Provide the [x, y] coordinate of the cell's center where the given text is located.  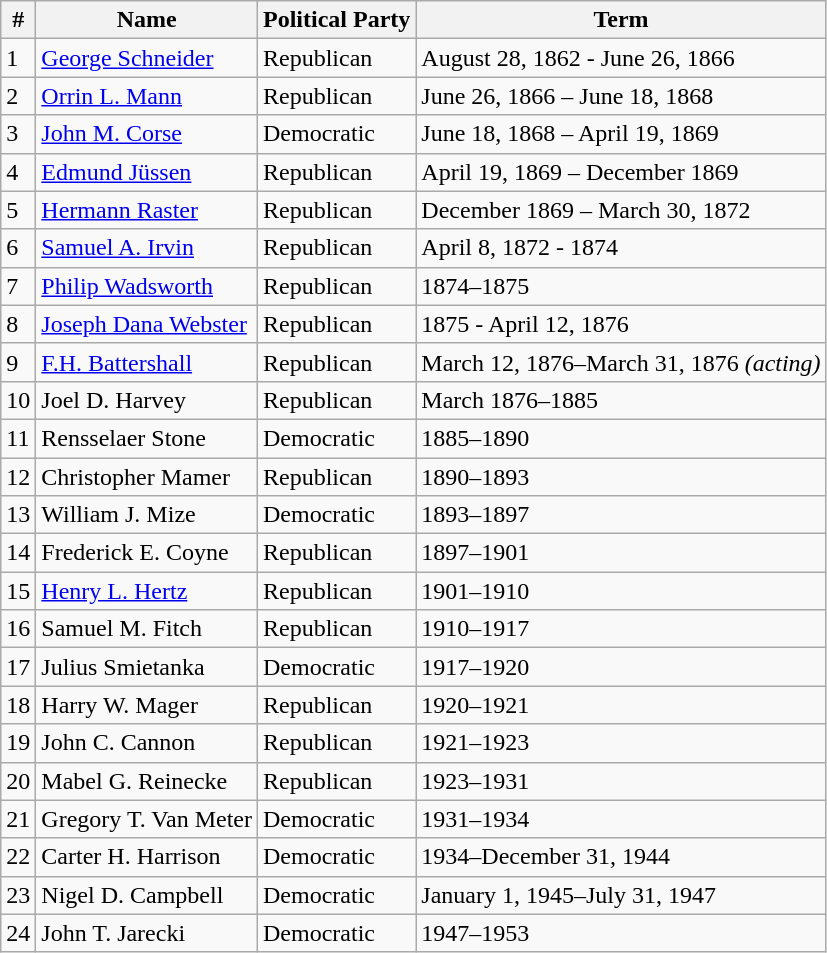
# [18, 20]
George Schneider [147, 58]
1890–1893 [621, 477]
Orrin L. Mann [147, 96]
3 [18, 134]
24 [18, 933]
Edmund Jüssen [147, 172]
John C. Cannon [147, 743]
Samuel A. Irvin [147, 248]
1920–1921 [621, 705]
1874–1875 [621, 286]
19 [18, 743]
12 [18, 477]
John M. Corse [147, 134]
7 [18, 286]
Political Party [336, 20]
John T. Jarecki [147, 933]
Samuel M. Fitch [147, 629]
1931–1934 [621, 819]
14 [18, 553]
11 [18, 438]
8 [18, 324]
Frederick E. Coyne [147, 553]
August 28, 1862 - June 26, 1866 [621, 58]
13 [18, 515]
1901–1910 [621, 591]
Henry L. Hertz [147, 591]
22 [18, 857]
1885–1890 [621, 438]
15 [18, 591]
10 [18, 400]
Christopher Mamer [147, 477]
December 1869 – March 30, 1872 [621, 210]
Julius Smietanka [147, 667]
17 [18, 667]
1893–1897 [621, 515]
5 [18, 210]
21 [18, 819]
F.H. Battershall [147, 362]
1921–1923 [621, 743]
Joseph Dana Webster [147, 324]
9 [18, 362]
Mabel G. Reinecke [147, 781]
Carter H. Harrison [147, 857]
1917–1920 [621, 667]
4 [18, 172]
June 26, 1866 – June 18, 1868 [621, 96]
March 12, 1876–March 31, 1876 (acting) [621, 362]
March 1876–1885 [621, 400]
June 18, 1868 – April 19, 1869 [621, 134]
January 1, 1945–July 31, 1947 [621, 895]
Gregory T. Van Meter [147, 819]
1934–December 31, 1944 [621, 857]
Philip Wadsworth [147, 286]
Nigel D. Campbell [147, 895]
1947–1953 [621, 933]
Term [621, 20]
1910–1917 [621, 629]
April 8, 1872 - 1874 [621, 248]
20 [18, 781]
Hermann Raster [147, 210]
16 [18, 629]
1 [18, 58]
1923–1931 [621, 781]
Joel D. Harvey [147, 400]
William J. Mize [147, 515]
6 [18, 248]
Rensselaer Stone [147, 438]
2 [18, 96]
Harry W. Mager [147, 705]
1875 - April 12, 1876 [621, 324]
23 [18, 895]
April 19, 1869 – December 1869 [621, 172]
1897–1901 [621, 553]
Name [147, 20]
18 [18, 705]
